Find where the given text appears and provide that cell's center as (X, Y) coordinate. 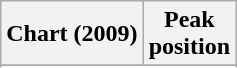
Chart (2009) (72, 34)
Peakposition (189, 34)
